Extract the [x, y] coordinate from the center of the cell holding the provided text.  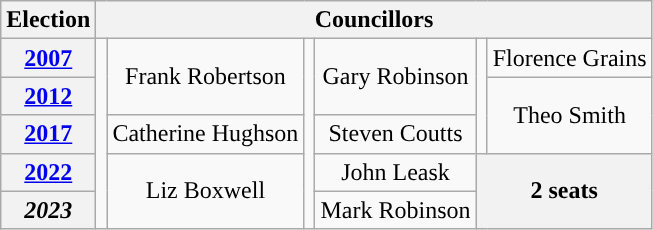
2023 [48, 210]
Councillors [374, 20]
Florence Grains [570, 58]
Mark Robinson [396, 210]
2 seats [564, 191]
John Leask [396, 172]
Catherine Hughson [206, 134]
Election [48, 20]
Theo Smith [570, 115]
Liz Boxwell [206, 191]
2012 [48, 96]
Steven Coutts [396, 134]
2007 [48, 58]
Gary Robinson [396, 77]
2017 [48, 134]
Frank Robertson [206, 77]
2022 [48, 172]
